Provide the [x, y] coordinate of the cell's center where the given text is located.  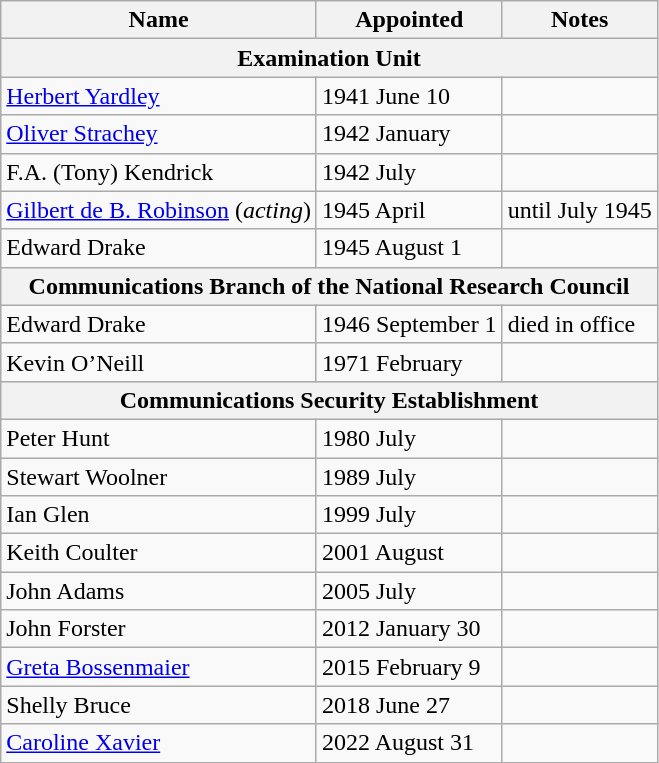
Oliver Strachey [159, 134]
until July 1945 [580, 210]
Communications Branch of the National Research Council [329, 286]
F.A. (Tony) Kendrick [159, 172]
1946 September 1 [409, 324]
1989 July [409, 477]
Name [159, 20]
died in office [580, 324]
Communications Security Establishment [329, 400]
Notes [580, 20]
John Forster [159, 629]
1999 July [409, 515]
Shelly Bruce [159, 705]
2001 August [409, 553]
Caroline Xavier [159, 743]
2012 January 30 [409, 629]
2015 February 9 [409, 667]
Keith Coulter [159, 553]
Greta Bossenmaier [159, 667]
John Adams [159, 591]
1941 June 10 [409, 96]
1942 July [409, 172]
Peter Hunt [159, 438]
Ian Glen [159, 515]
2018 June 27 [409, 705]
2005 July [409, 591]
Herbert Yardley [159, 96]
Examination Unit [329, 58]
Appointed [409, 20]
2022 August 31 [409, 743]
1980 July [409, 438]
Gilbert de B. Robinson (acting) [159, 210]
1945 April [409, 210]
1942 January [409, 134]
Kevin O’Neill [159, 362]
1945 August 1 [409, 248]
Stewart Woolner [159, 477]
1971 February [409, 362]
